Pinpoint the cell where the given text exists, returning its [X, Y] midpoint coordinate. 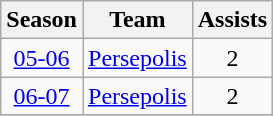
Assists [232, 20]
Team [137, 20]
Season [42, 20]
05-06 [42, 58]
06-07 [42, 96]
